Output the (X, Y) coordinate of the center of the cell containing the given text.  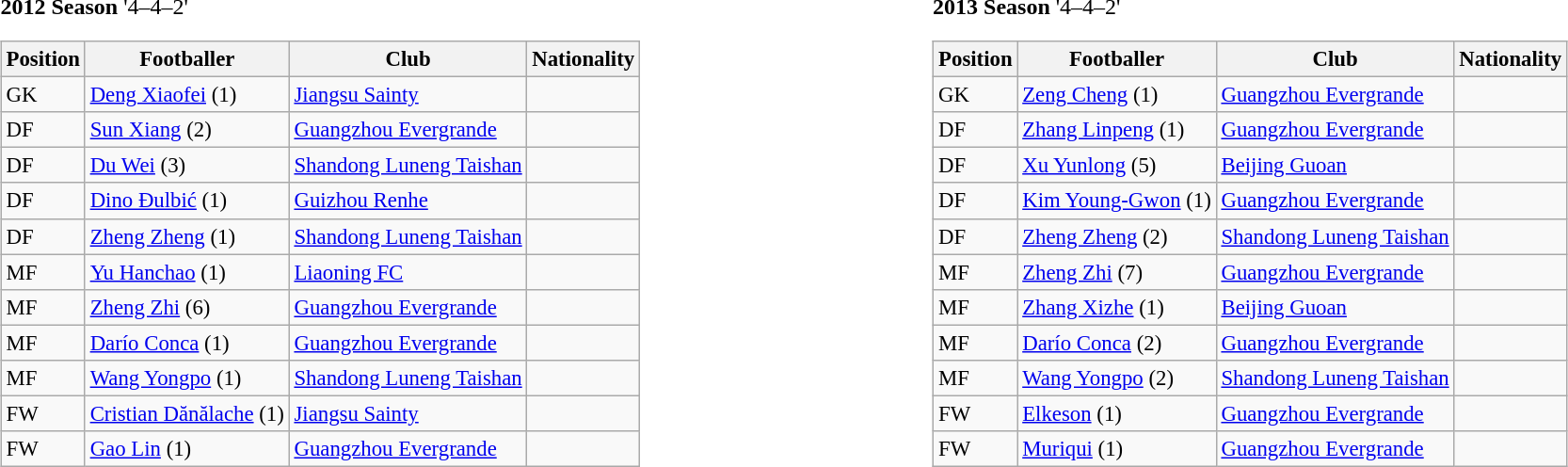
Muriqui (1) (1116, 449)
Du Wei (3) (186, 166)
Guizhou Renhe (408, 201)
Sun Xiang (2) (186, 130)
Zeng Cheng (1) (1116, 95)
Zheng Zhi (6) (186, 307)
Dino Đulbić (1) (186, 201)
Zhang Linpeng (1) (1116, 130)
Darío Conca (1) (186, 343)
Xu Yunlong (5) (1116, 166)
Elkeson (1) (1116, 413)
Zhang Xizhe (1) (1116, 307)
Liaoning FC (408, 272)
Cristian Dănălache (1) (186, 413)
Zheng Zheng (1) (186, 236)
Deng Xiaofei (1) (186, 95)
Gao Lin (1) (186, 449)
Darío Conca (2) (1116, 343)
Wang Yongpo (1) (186, 378)
Wang Yongpo (2) (1116, 378)
Zheng Zheng (2) (1116, 236)
Kim Young-Gwon (1) (1116, 201)
Zheng Zhi (7) (1116, 272)
Yu Hanchao (1) (186, 272)
